Identify which cell holds the provided text, then report its (x, y) central coordinate. 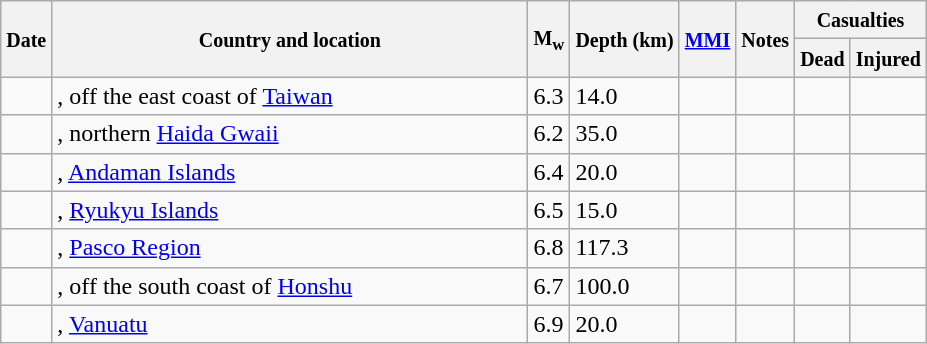
6.7 (549, 286)
, off the east coast of Taiwan (290, 96)
Dead (823, 58)
6.8 (549, 248)
6.9 (549, 324)
35.0 (624, 134)
, northern Haida Gwaii (290, 134)
, Ryukyu Islands (290, 210)
6.5 (549, 210)
, Vanuatu (290, 324)
6.4 (549, 172)
Injured (888, 58)
Casualties (861, 20)
100.0 (624, 286)
6.2 (549, 134)
14.0 (624, 96)
MMI (708, 39)
Country and location (290, 39)
Date (26, 39)
Depth (km) (624, 39)
, off the south coast of Honshu (290, 286)
117.3 (624, 248)
, Pasco Region (290, 248)
15.0 (624, 210)
Mw (549, 39)
6.3 (549, 96)
Notes (766, 39)
, Andaman Islands (290, 172)
